From the cell containing the given text, extract its center point as [X, Y] coordinate. 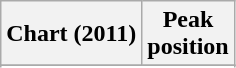
Chart (2011) [72, 34]
Peakposition [188, 34]
